Determine the [X, Y] coordinate at the center of the cell enclosing the given text.  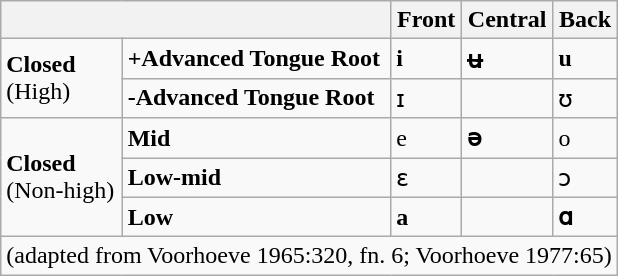
Central [506, 20]
Closed(High) [62, 78]
ɔ [585, 178]
(adapted from Voorhoeve 1965:320, fn. 6; Voorhoeve 1977:65) [310, 256]
ɪ [426, 98]
ɛ [426, 178]
ʊ [585, 98]
Mid [256, 138]
e [426, 138]
Back [585, 20]
ə [506, 138]
u [585, 59]
Front [426, 20]
Low-mid [256, 178]
a [426, 217]
Closed(Non-high) [62, 178]
ɑ [585, 217]
o [585, 138]
ʉ [506, 59]
-Advanced Tongue Root [256, 98]
+Advanced Tongue Root [256, 59]
i [426, 59]
Low [256, 217]
